From the cell containing the given text, extract its center point as (X, Y) coordinate. 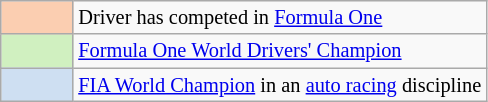
Driver has competed in Formula One (280, 17)
Formula One World Drivers' Champion (280, 51)
FIA World Champion in an auto racing discipline (280, 85)
